Return (x, y) of the center of cell containing provided text 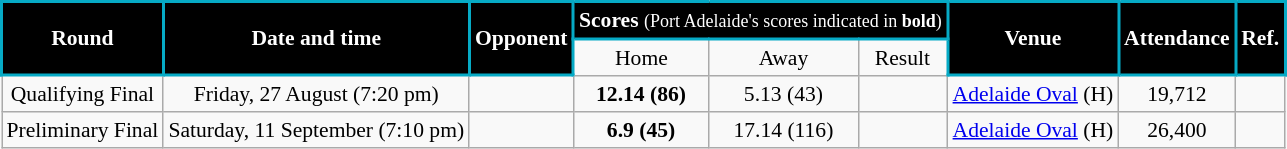
Home (641, 57)
Away (784, 57)
6.9 (45) (641, 130)
17.14 (116) (784, 130)
Venue (1034, 39)
Result (903, 57)
Ref. (1260, 39)
Attendance (1176, 39)
Saturday, 11 September (7:10 pm) (316, 130)
Round (83, 39)
5.13 (43) (784, 93)
Date and time (316, 39)
19,712 (1176, 93)
12.14 (86) (641, 93)
Qualifying Final (83, 93)
Preliminary Final (83, 130)
26,400 (1176, 130)
Friday, 27 August (7:20 pm) (316, 93)
Opponent (521, 39)
Scores (Port Adelaide's scores indicated in bold) (760, 20)
